Scan for the cell matching the given text and deliver its (x, y) coordinate at center. 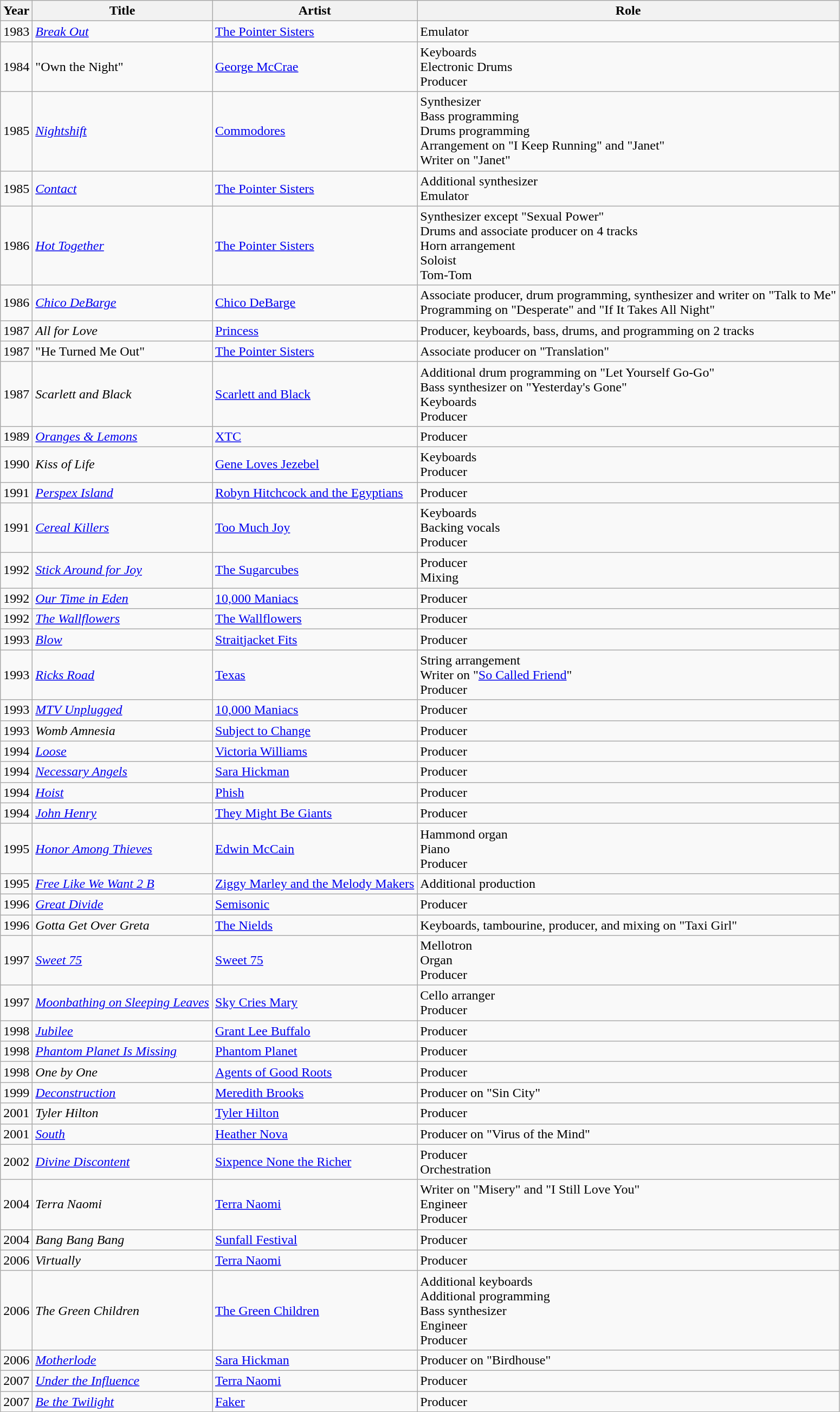
Producer on "Virus of the Mind" (628, 1134)
Cereal Killers (122, 528)
"Own the Night" (122, 67)
Our Time in Eden (122, 598)
1989 (16, 436)
Hoist (122, 792)
George McCrae (315, 67)
John Henry (122, 813)
Hot Together (122, 246)
Deconstruction (122, 1093)
Associate producer, drum programming, synthesizer and writer on "Talk to Me"Programming on "Desperate" and "If It Takes All Night" (628, 302)
KeyboardsBacking vocalsProducer (628, 528)
Role (628, 11)
Agents of Good Roots (315, 1072)
ProducerMixing (628, 570)
KeyboardsElectronic DrumsProducer (628, 67)
Producer on "Birdhouse" (628, 1360)
Robyn Hitchcock and the Egyptians (315, 493)
Additional drum programming on "Let Yourself Go-Go"Bass synthesizer on "Yesterday's Gone"KeyboardsProducer (628, 394)
Additional synthesizerEmulator (628, 189)
One by One (122, 1072)
Womb Amnesia (122, 731)
Producer, keyboards, bass, drums, and programming on 2 tracks (628, 331)
Ricks Road (122, 675)
Break Out (122, 31)
Necessary Angels (122, 772)
Free Like We Want 2 B (122, 884)
1983 (16, 31)
The Nields (315, 925)
Grant Lee Buffalo (315, 1031)
Artist (315, 11)
"He Turned Me Out" (122, 351)
Ziggy Marley and the Melody Makers (315, 884)
Divine Discontent (122, 1162)
Edwin McCain (315, 848)
Texas (315, 675)
1984 (16, 67)
They Might Be Giants (315, 813)
Nightshift (122, 131)
Loose (122, 751)
All for Love (122, 331)
Straitjacket Fits (315, 640)
Emulator (628, 31)
Additional production (628, 884)
Blow (122, 640)
Producer on "Sin City" (628, 1093)
Additional keyboardsAdditional programmingBass synthesizerEngineerProducer (628, 1310)
Princess (315, 331)
Phantom Planet (315, 1052)
Kiss of Life (122, 464)
Virtually (122, 1260)
1990 (16, 464)
Too Much Joy (315, 528)
Great Divide (122, 904)
MellotronOrganProducer (628, 960)
2002 (16, 1162)
Associate producer on "Translation" (628, 351)
Heather Nova (315, 1134)
Subject to Change (315, 731)
Keyboards, tambourine, producer, and mixing on "Taxi Girl" (628, 925)
XTC (315, 436)
Writer on "Misery" and "I Still Love You"EngineerProducer (628, 1204)
Gene Loves Jezebel (315, 464)
Honor Among Thieves (122, 848)
Sky Cries Mary (315, 1003)
String arrangementWriter on "So Called Friend"Producer (628, 675)
Jubilee (122, 1031)
Phish (315, 792)
Title (122, 11)
Synthesizer except "Sexual Power"Drums and associate producer on 4 tracksHorn arrangementSoloistTom-Tom (628, 246)
Faker (315, 1401)
Victoria Williams (315, 751)
Perspex Island (122, 493)
South (122, 1134)
Commodores (315, 131)
Gotta Get Over Greta (122, 925)
Year (16, 11)
Phantom Planet Is Missing (122, 1052)
KeyboardsProducer (628, 464)
Motherlode (122, 1360)
Oranges & Lemons (122, 436)
Sunfall Festival (315, 1240)
Meredith Brooks (315, 1093)
1999 (16, 1093)
Sixpence None the Richer (315, 1162)
Under the Influence (122, 1381)
Bang Bang Bang (122, 1240)
Stick Around for Joy (122, 570)
Contact (122, 189)
Semisonic (315, 904)
Moonbathing on Sleeping Leaves (122, 1003)
Be the Twilight (122, 1401)
Cello arrangerProducer (628, 1003)
ProducerOrchestration (628, 1162)
Hammond organPianoProducer (628, 848)
MTV Unplugged (122, 710)
The Sugarcubes (315, 570)
SynthesizerBass programmingDrums programmingArrangement on "I Keep Running" and "Janet"Writer on "Janet" (628, 131)
